For the text-containing cell, return its midpoint in (X, Y) coordinate format. 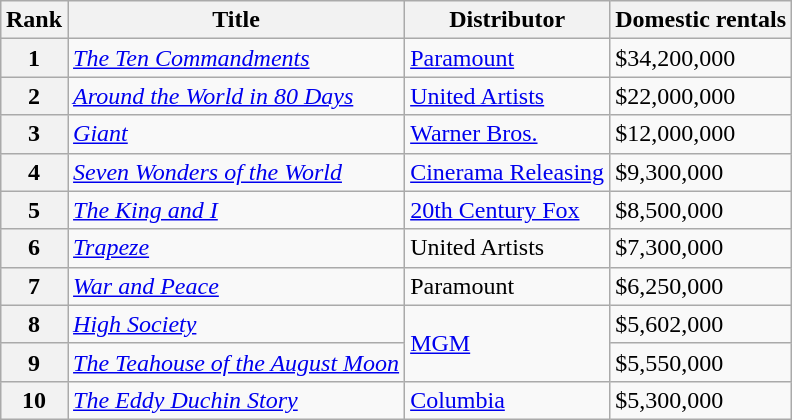
9 (34, 362)
Columbia (508, 400)
$8,500,000 (701, 210)
The Ten Commandments (236, 58)
$12,000,000 (701, 134)
8 (34, 324)
Cinerama Releasing (508, 172)
7 (34, 286)
Title (236, 20)
$34,200,000 (701, 58)
10 (34, 400)
$5,550,000 (701, 362)
The King and I (236, 210)
The Teahouse of the August Moon (236, 362)
MGM (508, 343)
2 (34, 96)
The Eddy Duchin Story (236, 400)
$5,602,000 (701, 324)
$7,300,000 (701, 248)
Giant (236, 134)
$5,300,000 (701, 400)
Warner Bros. (508, 134)
Trapeze (236, 248)
20th Century Fox (508, 210)
Rank (34, 20)
Around the World in 80 Days (236, 96)
Distributor (508, 20)
Domestic rentals (701, 20)
1 (34, 58)
4 (34, 172)
High Society (236, 324)
3 (34, 134)
5 (34, 210)
War and Peace (236, 286)
Seven Wonders of the World (236, 172)
$9,300,000 (701, 172)
$6,250,000 (701, 286)
$22,000,000 (701, 96)
6 (34, 248)
